Find where the given text appears and provide that cell's center as (x, y) coordinate. 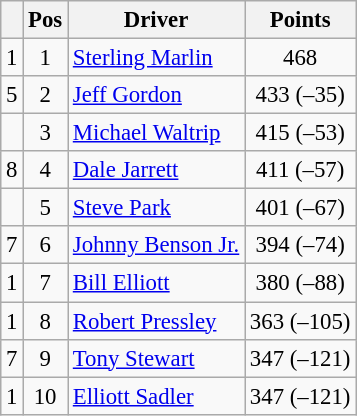
Michael Waltrip (156, 133)
Dale Jarrett (156, 170)
363 (–105) (300, 321)
Sterling Marlin (156, 58)
380 (–88) (300, 283)
Pos (46, 20)
Robert Pressley (156, 321)
Elliott Sadler (156, 396)
Johnny Benson Jr. (156, 245)
4 (46, 170)
2 (46, 95)
Tony Stewart (156, 358)
Jeff Gordon (156, 95)
10 (46, 396)
411 (–57) (300, 170)
3 (46, 133)
6 (46, 245)
Driver (156, 20)
Points (300, 20)
Bill Elliott (156, 283)
433 (–35) (300, 95)
468 (300, 58)
9 (46, 358)
415 (–53) (300, 133)
394 (–74) (300, 245)
401 (–67) (300, 208)
Steve Park (156, 208)
